Locate the cell with the specified text and output its (x, y) center coordinate. 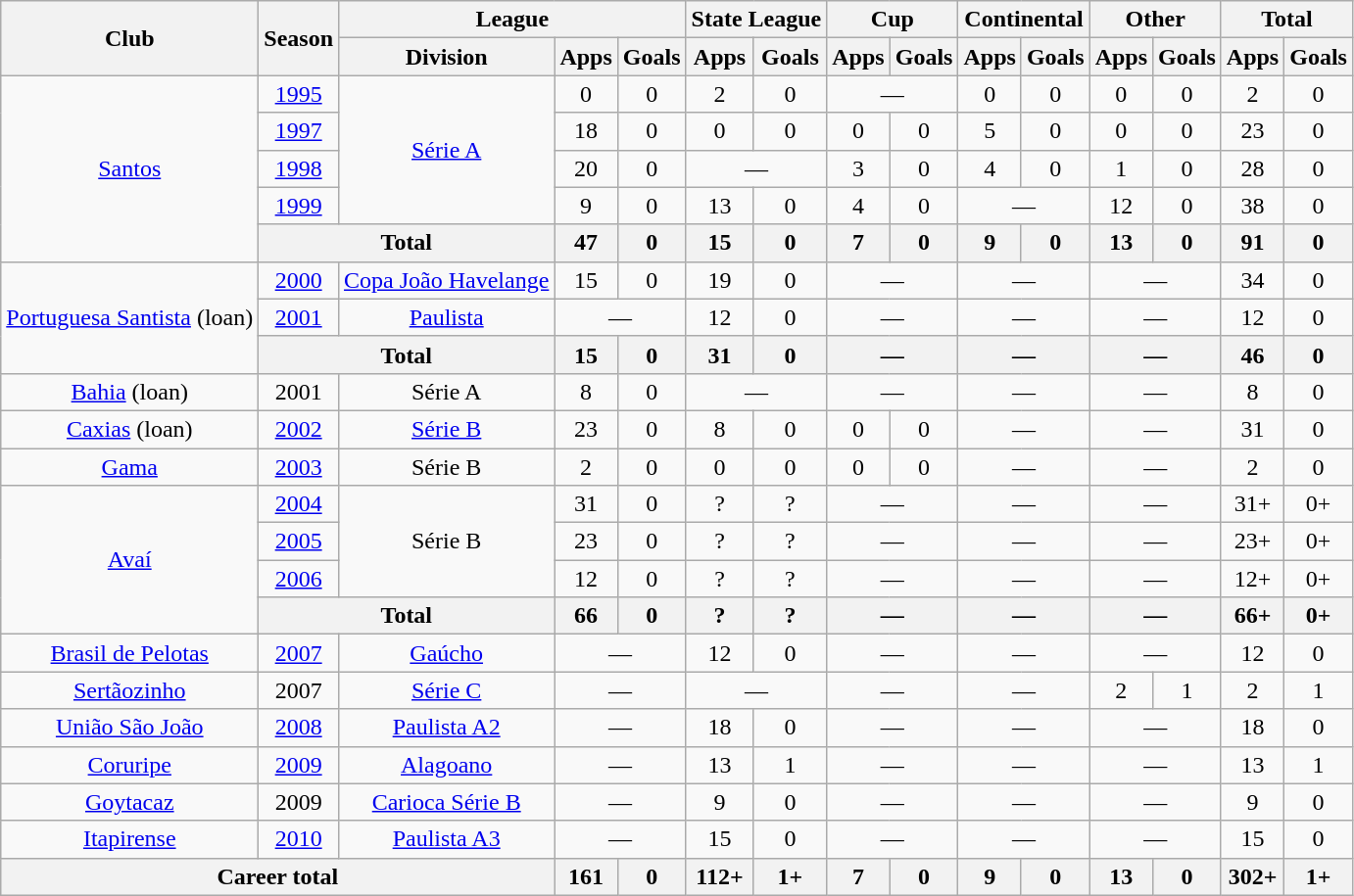
161 (586, 876)
2010 (299, 839)
46 (1252, 354)
23+ (1252, 542)
66+ (1252, 616)
State League (756, 20)
Alagoano (447, 765)
38 (1252, 206)
Caxias (loan) (129, 429)
28 (1252, 168)
2008 (299, 728)
Continental (1024, 20)
Goytacaz (129, 802)
34 (1252, 280)
Gama (129, 467)
12+ (1252, 579)
2006 (299, 579)
Paulista A3 (447, 839)
Bahia (loan) (129, 392)
91 (1252, 243)
112+ (719, 876)
66 (586, 616)
Coruripe (129, 765)
47 (586, 243)
Club (129, 38)
1998 (299, 168)
União São João (129, 728)
1999 (299, 206)
3 (858, 168)
Portuguesa Santista (loan) (129, 317)
2000 (299, 280)
Itapirense (129, 839)
Gaúcho (447, 653)
Cup (893, 20)
League (513, 20)
2005 (299, 542)
Paulista A2 (447, 728)
Sertãozinho (129, 690)
Other (1155, 20)
1995 (299, 94)
20 (586, 168)
Avaí (129, 560)
Série C (447, 690)
5 (990, 131)
Brasil de Pelotas (129, 653)
31+ (1252, 504)
Career total (278, 876)
2002 (299, 429)
2004 (299, 504)
Santos (129, 168)
Copa João Havelange (447, 280)
Paulista (447, 317)
Season (299, 38)
1997 (299, 131)
2003 (299, 467)
302+ (1252, 876)
Carioca Série B (447, 802)
19 (719, 280)
Division (447, 57)
